Detect which cell encompasses the target text, then output its (X, Y) center coordinate. 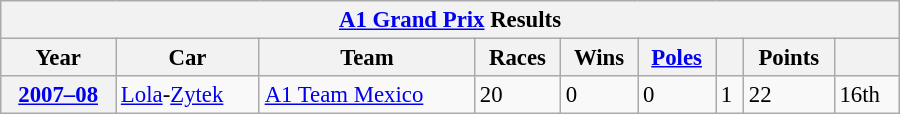
1 (730, 95)
Team (366, 58)
16th (866, 95)
20 (518, 95)
2007–08 (58, 95)
A1 Grand Prix Results (450, 20)
Points (788, 58)
Lola-Zytek (188, 95)
Races (518, 58)
A1 Team Mexico (366, 95)
22 (788, 95)
Wins (598, 58)
Poles (677, 58)
Car (188, 58)
Year (58, 58)
